Detect which cell encompasses the target text, then output its (x, y) center coordinate. 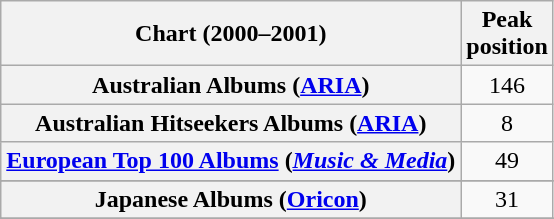
31 (507, 199)
146 (507, 85)
49 (507, 161)
Japanese Albums (Oricon) (231, 199)
Chart (2000–2001) (231, 34)
Australian Albums (ARIA) (231, 85)
Peakposition (507, 34)
Australian Hitseekers Albums (ARIA) (231, 123)
European Top 100 Albums (Music & Media) (231, 161)
8 (507, 123)
